Locate the cell with the specified text and output its [X, Y] center coordinate. 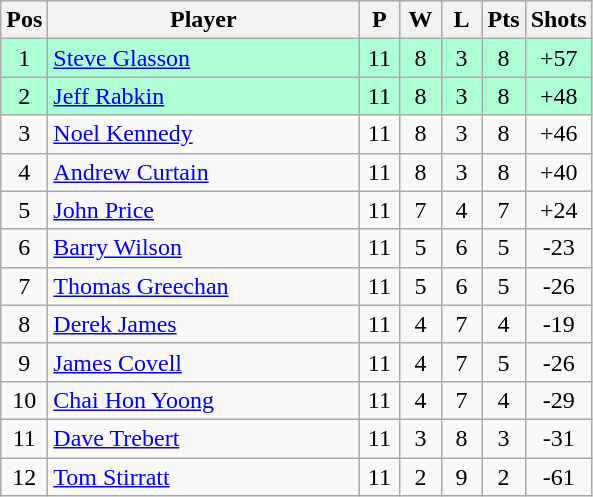
Noel Kennedy [204, 134]
Chai Hon Yoong [204, 400]
Shots [558, 20]
John Price [204, 210]
Andrew Curtain [204, 172]
Tom Stirratt [204, 477]
12 [24, 477]
10 [24, 400]
Dave Trebert [204, 438]
James Covell [204, 362]
+40 [558, 172]
-29 [558, 400]
W [420, 20]
-61 [558, 477]
Thomas Greechan [204, 286]
+48 [558, 96]
Pts [504, 20]
+46 [558, 134]
Barry Wilson [204, 248]
+57 [558, 58]
Derek James [204, 324]
-31 [558, 438]
L [462, 20]
Steve Glasson [204, 58]
1 [24, 58]
P [380, 20]
Pos [24, 20]
Player [204, 20]
Jeff Rabkin [204, 96]
-23 [558, 248]
+24 [558, 210]
-19 [558, 324]
